Return the [X, Y] coordinate for the center point of the cell that contains the specified text.  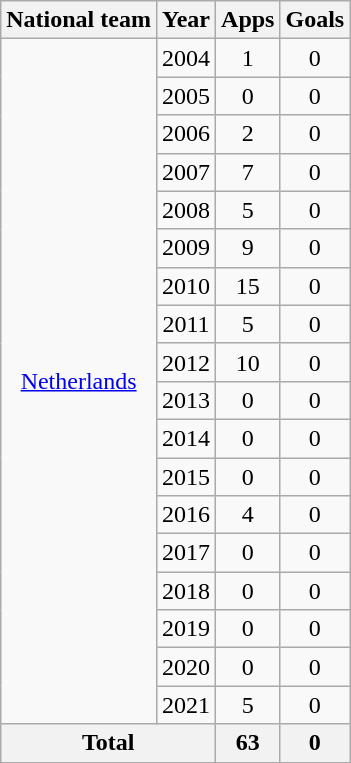
2018 [186, 591]
2019 [186, 629]
2011 [186, 324]
2 [248, 134]
2015 [186, 477]
10 [248, 362]
4 [248, 515]
7 [248, 172]
2007 [186, 172]
2006 [186, 134]
Year [186, 20]
2010 [186, 286]
2013 [186, 400]
2012 [186, 362]
1 [248, 58]
2017 [186, 553]
Apps [248, 20]
2016 [186, 515]
63 [248, 743]
National team [79, 20]
2005 [186, 96]
2008 [186, 210]
2014 [186, 438]
Netherlands [79, 382]
2004 [186, 58]
2009 [186, 248]
Total [108, 743]
2020 [186, 667]
15 [248, 286]
2021 [186, 705]
Goals [315, 20]
9 [248, 248]
